Determine the [x, y] coordinate at the center of the cell enclosing the given text.  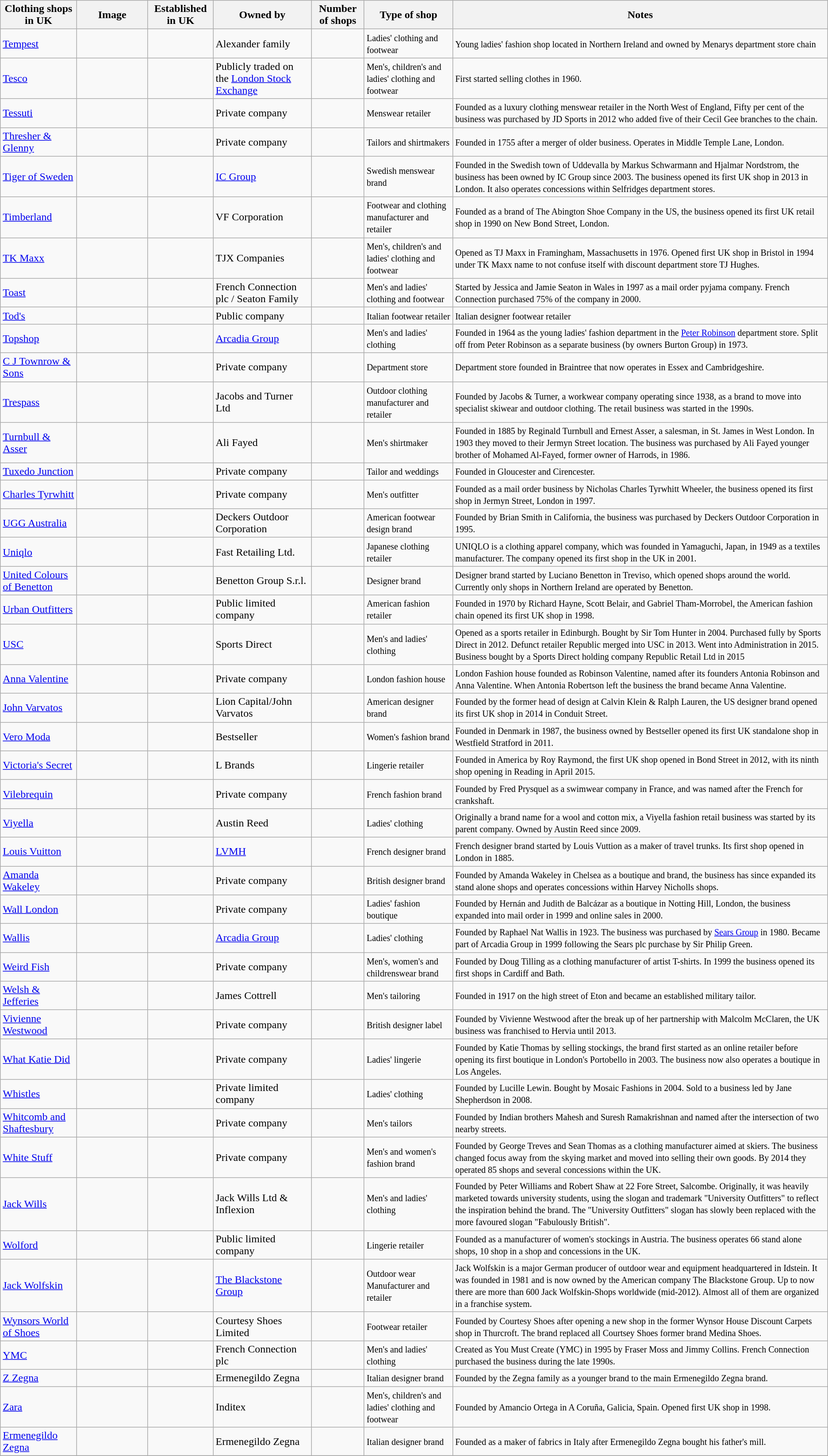
Deckers Outdoor Corporation [262, 523]
What Katie Did [38, 1059]
Notes [640, 15]
Founded by Fred Prysquel as a swimwear company in France, and was named after the French for crankshaft. [640, 794]
Owned by [262, 15]
Amanda Wakeley [38, 880]
Fast Retailing Ltd. [262, 552]
Men's, women's and childrenswear brand [408, 967]
Victoria's Secret [38, 765]
Founded by Indian brothers Mahesh and Suresh Ramakrishnan and named after the intersection of two nearby streets. [640, 1123]
Menswear retailer [408, 113]
Jack Wolfskin [38, 1286]
Tiger of Sweden [38, 177]
Japanese clothing retailer [408, 552]
Whitcomb and Shaftesbury [38, 1123]
Tailor and weddings [408, 472]
Public company [262, 315]
United Colours of Benetton [38, 580]
Department store [408, 367]
Weird Fish [38, 967]
Vilebrequin [38, 794]
Founded by Brian Smith in California, the business was purchased by Deckers Outdoor Corporation in 1995. [640, 523]
Alexander family [262, 43]
Ladies' lingerie [408, 1059]
Vero Moda [38, 736]
Image [112, 15]
Young ladies' fashion shop located in Northern Ireland and owned by Menarys department store chain [640, 43]
Created as You Must Create (YMC) in 1995 by Fraser Moss and Jimmy Collins. French Connection purchased the business during the late 1990s. [640, 1355]
IC Group [262, 177]
French Connection plc [262, 1355]
Benetton Group S.r.l. [262, 580]
Topshop [38, 338]
Department store founded in Braintree that now operates in Essex and Cambridgeshire. [640, 367]
Founded in America by Roy Raymond, the first UK shop opened in Bond Street in 2012, with its ninth shop opening in Reading in April 2015. [640, 765]
Founded as a mail order business by Nicholas Charles Tyrwhitt Wheeler, the business opened its first shop in Jermyn Street, London in 1997. [640, 495]
First started selling clothes in 1960. [640, 78]
London fashion house [408, 679]
Timberland [38, 217]
VF Corporation [262, 217]
Founded in 1917 on the high street of Eton and became an established military tailor. [640, 995]
Men's shirtmaker [408, 443]
British designer label [408, 1025]
Private limited company [262, 1094]
Austin Reed [262, 823]
Publicly traded on the London Stock Exchange [262, 78]
Founded as a brand of The Abington Shoe Company in the US, the business opened its first UK retail shop in 1990 on New Bond Street, London. [640, 217]
L Brands [262, 765]
Wynsors World of Shoes [38, 1326]
Women's fashion brand [408, 736]
Jack Wills Ltd & Inflexion [262, 1204]
Wolford [38, 1245]
Whistles [38, 1094]
Vivienne Westwood [38, 1025]
John Varvatos [38, 708]
YMC [38, 1355]
Thresher & Glenny [38, 142]
Founded by the former head of design at Calvin Klein & Ralph Lauren, the US designer brand opened its first UK shop in 2014 in Conduit Street. [640, 708]
Ladies' clothing and footwear [408, 43]
Footwear and clothing manufacturer and retailer [408, 217]
Louis Vuitton [38, 851]
Zara [38, 1407]
Anna Valentine [38, 679]
Italian designer footwear retailer [640, 315]
French designer brand [408, 851]
Outdoor clothing manufacturer and retailer [408, 402]
French Connection plc / Seaton Family [262, 293]
Founded by Lucille Lewin. Bought by Mosaic Fashions in 2004. Sold to a business led by Jane Shepherdson in 2008. [640, 1094]
TJX Companies [262, 258]
Tesco [38, 78]
Trespass [38, 402]
Ali Fayed [262, 443]
French fashion brand [408, 794]
Tod's [38, 315]
Founded by Amancio Ortega in A Coruña, Galicia, Spain. Opened first UK shop in 1998. [640, 1407]
Started by Jessica and Jamie Seaton in Wales in 1997 as a mail order pyjama company. French Connection purchased 75% of the company in 2000. [640, 293]
Jack Wills [38, 1204]
Clothing shops in UK [38, 15]
Bestseller [262, 736]
Founded by Vivienne Westwood after the break up of her partnership with Malcolm McClaren, the UK business was franchised to Hervia until 2013. [640, 1025]
Jacobs and Turner Ltd [262, 402]
Uniqlo [38, 552]
Men's tailors [408, 1123]
Sports Direct [262, 644]
American fashion retailer [408, 610]
British designer brand [408, 880]
Founded by the Zegna family as a younger brand to the main Ermenegildo Zegna brand. [640, 1378]
Founded as a manufacturer of women's stockings in Austria. The business operates 66 stand alone shops, 10 shop in a shop and concessions in the UK. [640, 1245]
Welsh & Jefferies [38, 995]
Courtesy Shoes Limited [262, 1326]
Founded in 1755 after a merger of older business. Operates in Middle Temple Lane, London. [640, 142]
American footwear design brand [408, 523]
American designer brand [408, 708]
Toast [38, 293]
Designer brand [408, 580]
Wallis [38, 938]
Turnbull & Asser [38, 443]
White Stuff [38, 1157]
LVMH [262, 851]
Swedish menswear brand [408, 177]
The Blackstone Group [262, 1286]
Lion Capital/John Varvatos [262, 708]
Inditex [262, 1407]
Number of shops [338, 15]
James Cottrell [262, 995]
French designer brand started by Louis Vuttion as a maker of travel trunks. Its first shop opened in London in 1885. [640, 851]
Established in UK [180, 15]
Founded in Gloucester and Cirencester. [640, 472]
UGG Australia [38, 523]
Viyella [38, 823]
Tempest [38, 43]
Italian footwear retailer [408, 315]
Charles Tyrwhitt [38, 495]
Founded in 1970 by Richard Hayne, Scott Belair, and Gabriel Tham-Morrobel, the American fashion chain opened its first UK shop in 1998. [640, 610]
Type of shop [408, 15]
Men's and ladies' clothing and footwear [408, 293]
Z Zegna [38, 1378]
Wall London [38, 910]
Men's and women's fashion brand [408, 1157]
Tessuti [38, 113]
Founded by Doug Tilling as a clothing manufacturer of artist T-shirts. In 1999 the business opened its first shops in Cardiff and Bath. [640, 967]
Outdoor wear Manufacturer and retailer [408, 1286]
Tailors and shirtmakers [408, 142]
C J Townrow & Sons [38, 367]
Ladies' fashion boutique [408, 910]
Urban Outfitters [38, 610]
USC [38, 644]
Men's outfitter [408, 495]
Tuxedo Junction [38, 472]
Founded in Denmark in 1987, the business owned by Bestseller opened its first UK standalone shop in Westfield Stratford in 2011. [640, 736]
Men's tailoring [408, 995]
Founded as a maker of fabrics in Italy after Ermenegildo Zegna bought his father's mill. [640, 1441]
TK Maxx [38, 258]
Footwear retailer [408, 1326]
